Pinpoint the cell where the given text exists, returning its [X, Y] midpoint coordinate. 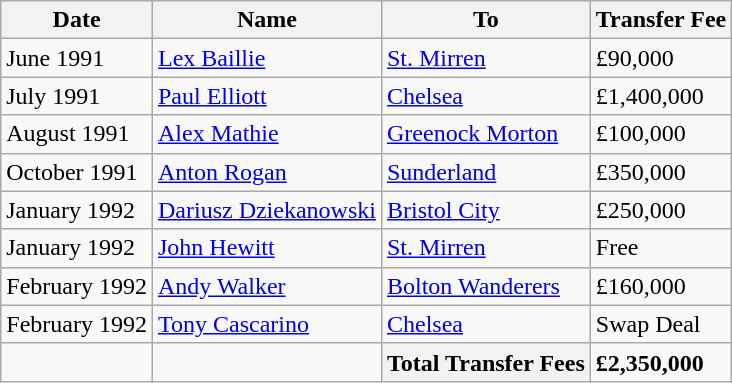
Paul Elliott [266, 96]
Dariusz Dziekanowski [266, 210]
£100,000 [660, 134]
Date [77, 20]
Andy Walker [266, 286]
£250,000 [660, 210]
John Hewitt [266, 248]
£90,000 [660, 58]
Bristol City [486, 210]
Lex Baillie [266, 58]
Alex Mathie [266, 134]
June 1991 [77, 58]
To [486, 20]
Tony Cascarino [266, 324]
Sunderland [486, 172]
Name [266, 20]
October 1991 [77, 172]
Swap Deal [660, 324]
Total Transfer Fees [486, 362]
Greenock Morton [486, 134]
Anton Rogan [266, 172]
Bolton Wanderers [486, 286]
£160,000 [660, 286]
August 1991 [77, 134]
Transfer Fee [660, 20]
£350,000 [660, 172]
July 1991 [77, 96]
£1,400,000 [660, 96]
£2,350,000 [660, 362]
Free [660, 248]
